Capture the cell that displays the provided text and extract its [X, Y] central coordinate. 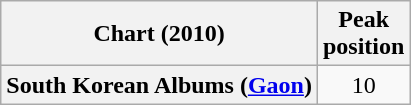
Chart (2010) [160, 34]
South Korean Albums (Gaon) [160, 85]
Peakposition [363, 34]
10 [363, 85]
